Provide the (x, y) coordinate of the cell's center where the given text is located.  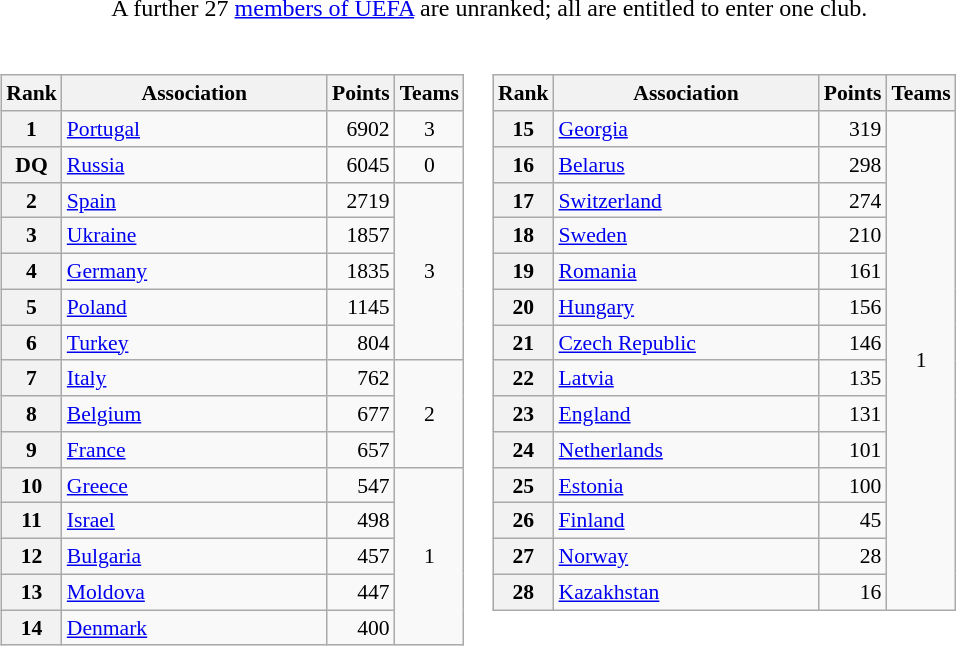
7 (32, 378)
100 (853, 485)
Latvia (686, 378)
6902 (361, 129)
26 (524, 521)
657 (361, 450)
14 (32, 628)
Turkey (194, 343)
156 (853, 307)
0 (430, 165)
Israel (194, 521)
10 (32, 485)
Moldova (194, 592)
Portugal (194, 129)
804 (361, 343)
8 (32, 414)
2719 (361, 200)
Belarus (686, 165)
400 (361, 628)
Spain (194, 200)
Czech Republic (686, 343)
4 (32, 271)
161 (853, 271)
Finland (686, 521)
13 (32, 592)
210 (853, 236)
6 (32, 343)
18 (524, 236)
Switzerland (686, 200)
1835 (361, 271)
9 (32, 450)
Denmark (194, 628)
23 (524, 414)
45 (853, 521)
Norway (686, 556)
Georgia (686, 129)
298 (853, 165)
6045 (361, 165)
20 (524, 307)
146 (853, 343)
Russia (194, 165)
15 (524, 129)
101 (853, 450)
21 (524, 343)
Estonia (686, 485)
457 (361, 556)
677 (361, 414)
1857 (361, 236)
Kazakhstan (686, 592)
19 (524, 271)
498 (361, 521)
5 (32, 307)
24 (524, 450)
274 (853, 200)
France (194, 450)
11 (32, 521)
319 (853, 129)
Greece (194, 485)
762 (361, 378)
Hungary (686, 307)
Sweden (686, 236)
Romania (686, 271)
131 (853, 414)
25 (524, 485)
12 (32, 556)
22 (524, 378)
Netherlands (686, 450)
547 (361, 485)
447 (361, 592)
England (686, 414)
27 (524, 556)
Italy (194, 378)
135 (853, 378)
Bulgaria (194, 556)
Ukraine (194, 236)
DQ (32, 165)
Poland (194, 307)
17 (524, 200)
Germany (194, 271)
1145 (361, 307)
Belgium (194, 414)
